Scan for the cell matching the given text and deliver its [X, Y] coordinate at center. 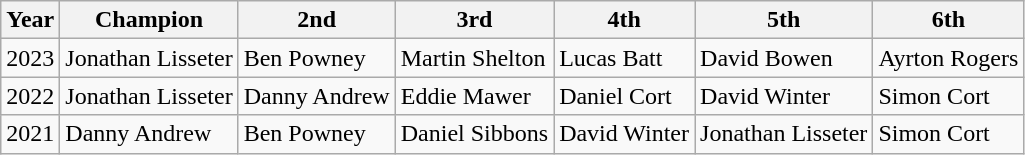
Daniel Cort [624, 96]
Daniel Sibbons [474, 134]
2022 [30, 96]
3rd [474, 20]
5th [784, 20]
2021 [30, 134]
David Bowen [784, 58]
Martin Shelton [474, 58]
6th [948, 20]
4th [624, 20]
Eddie Mawer [474, 96]
2023 [30, 58]
2nd [316, 20]
Champion [149, 20]
Ayrton Rogers [948, 58]
Year [30, 20]
Lucas Batt [624, 58]
